From the cell containing the given text, extract its center point as (x, y) coordinate. 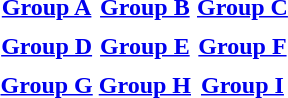
Group E (144, 46)
